For the text-containing cell, return its midpoint in (x, y) coordinate format. 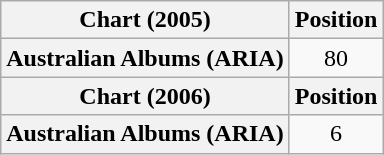
80 (336, 58)
Chart (2006) (145, 96)
Chart (2005) (145, 20)
6 (336, 134)
